Extract the [x, y] coordinate from the center of the cell holding the provided text.  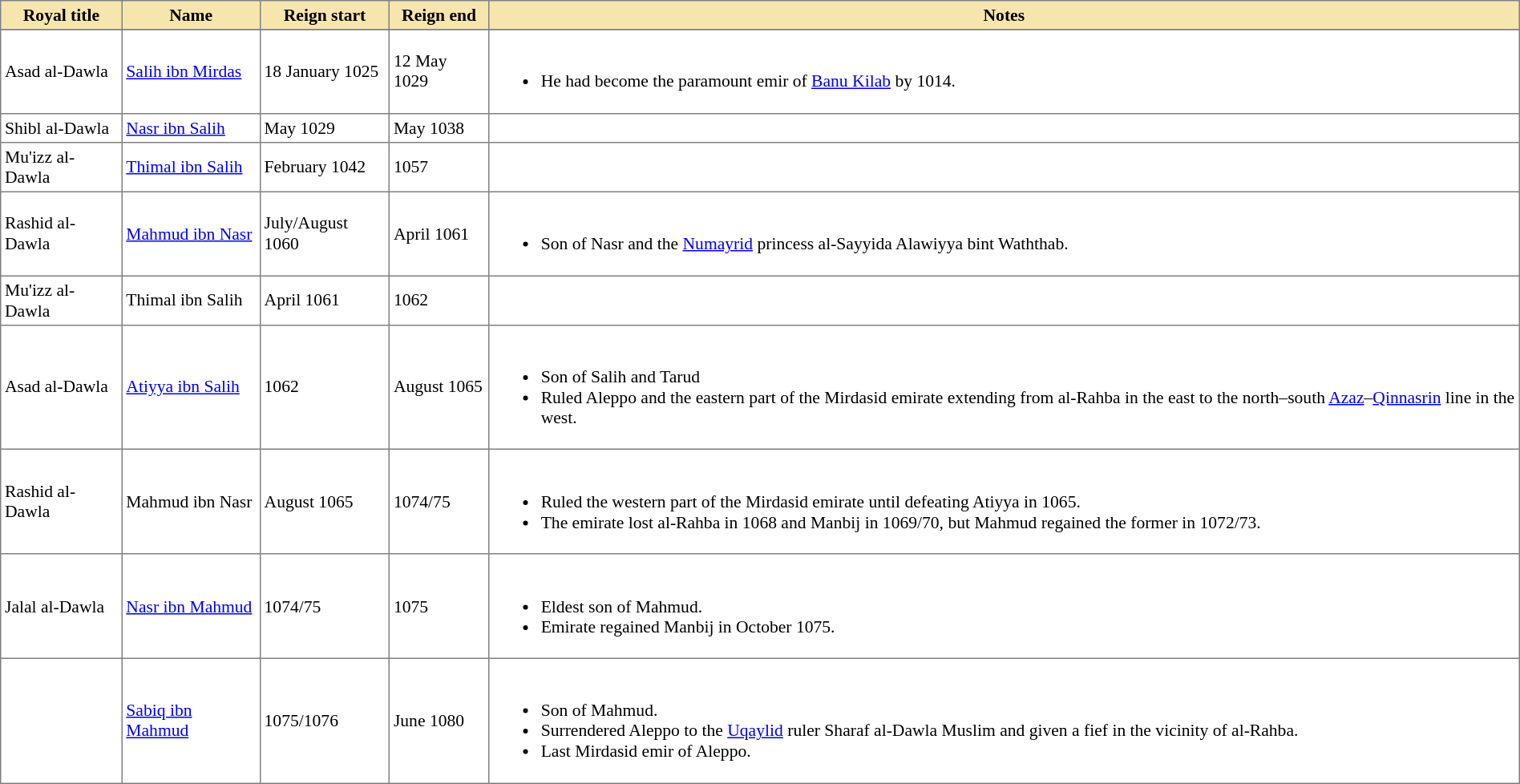
Atiyya ibn Salih [191, 387]
He had become the paramount emir of Banu Kilab by 1014. [1004, 72]
1075/1076 [324, 721]
February 1042 [324, 167]
Shibl al-Dawla [61, 127]
1057 [439, 167]
12 May 1029 [439, 72]
1075 [439, 606]
Royal title [61, 15]
Jalal al-Dawla [61, 606]
June 1080 [439, 721]
Nasr ibn Salih [191, 127]
May 1038 [439, 127]
Sabiq ibn Mahmud [191, 721]
Reign start [324, 15]
18 January 1025 [324, 72]
Salih ibn Mirdas [191, 72]
May 1029 [324, 127]
Nasr ibn Mahmud [191, 606]
Reign end [439, 15]
July/August 1060 [324, 234]
Eldest son of Mahmud.Emirate regained Manbij in October 1075. [1004, 606]
Notes [1004, 15]
Name [191, 15]
Son of Nasr and the Numayrid princess al-Sayyida Alawiyya bint Waththab. [1004, 234]
